Scan for the cell matching the given text and deliver its [x, y] coordinate at center. 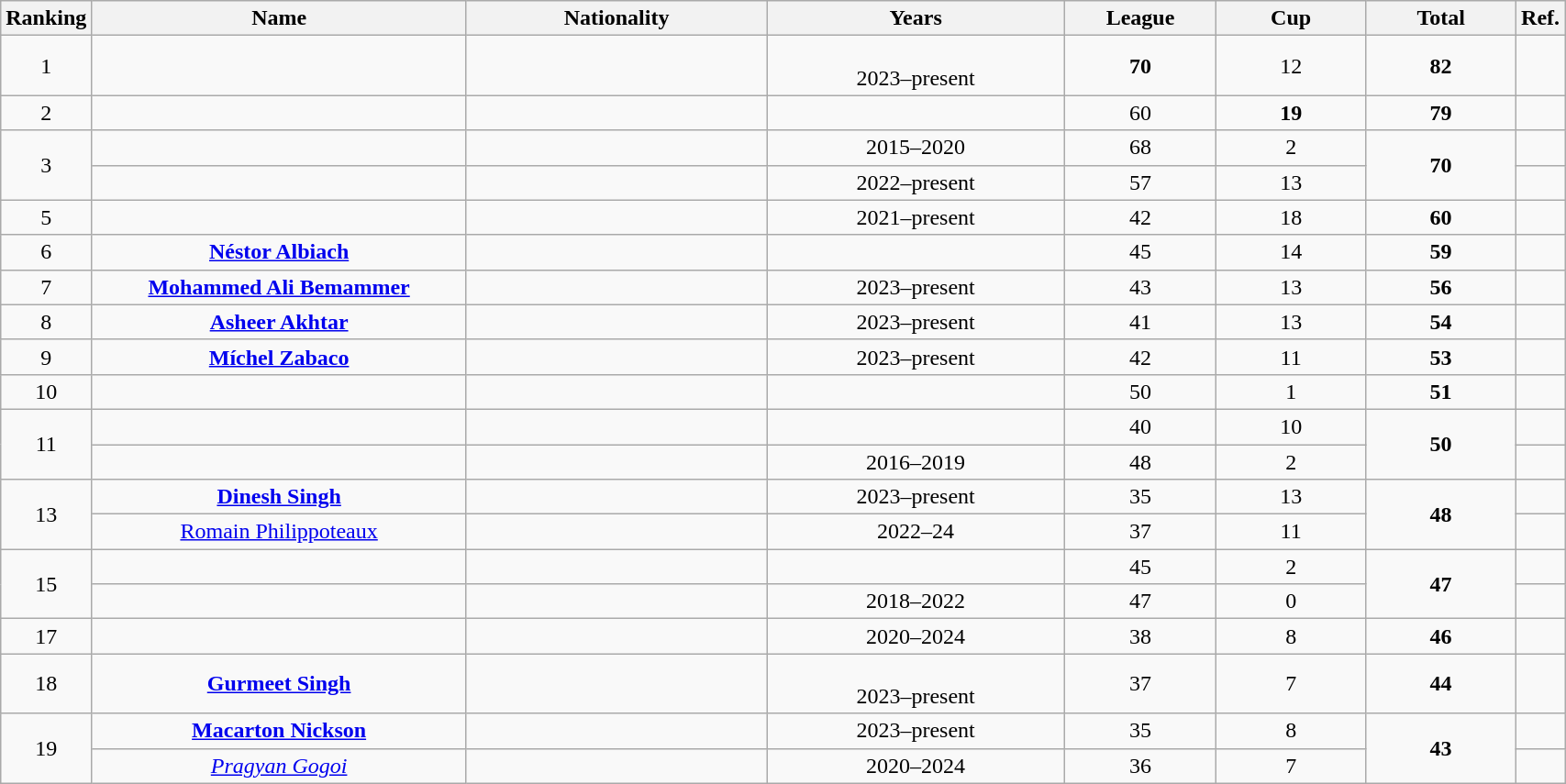
82 [1441, 66]
2016–2019 [916, 461]
6 [46, 252]
0 [1292, 602]
53 [1441, 357]
Cup [1292, 18]
54 [1441, 322]
59 [1441, 252]
Ranking [46, 18]
5 [46, 217]
2022–24 [916, 532]
2015–2020 [916, 148]
51 [1441, 392]
Nationality [616, 18]
15 [46, 584]
44 [1441, 684]
Name [279, 18]
Ref. [1541, 18]
12 [1292, 66]
68 [1139, 148]
38 [1139, 636]
56 [1441, 287]
Years [916, 18]
2021–present [916, 217]
Total [1441, 18]
Míchel Zabaco [279, 357]
Gurmeet Singh [279, 684]
Asheer Akhtar [279, 322]
9 [46, 357]
Dinesh Singh [279, 497]
3 [46, 165]
14 [1292, 252]
2022–present [916, 182]
Pragyan Gogoi [279, 766]
Macarton Nickson [279, 731]
Mohammed Ali Bemammer [279, 287]
36 [1139, 766]
Néstor Albiach [279, 252]
40 [1139, 426]
46 [1441, 636]
2018–2022 [916, 602]
79 [1441, 113]
57 [1139, 182]
17 [46, 636]
League [1139, 18]
41 [1139, 322]
Romain Philippoteaux [279, 532]
